Determine the [x, y] coordinate at the center of the cell enclosing the given text.  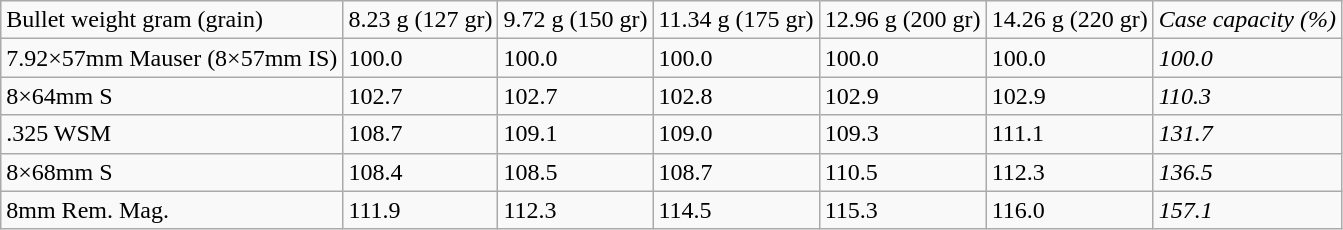
109.3 [902, 134]
12.96 g (200 gr) [902, 20]
108.5 [576, 172]
111.9 [420, 210]
111.1 [1070, 134]
108.4 [420, 172]
7.92×57mm Mauser (8×57mm IS) [172, 58]
.325 WSM [172, 134]
8mm Rem. Mag. [172, 210]
157.1 [1247, 210]
131.7 [1247, 134]
110.5 [902, 172]
102.8 [736, 96]
114.5 [736, 210]
109.0 [736, 134]
Bullet weight gram (grain) [172, 20]
109.1 [576, 134]
8×68mm S [172, 172]
Case capacity (%) [1247, 20]
8×64mm S [172, 96]
116.0 [1070, 210]
9.72 g (150 gr) [576, 20]
14.26 g (220 gr) [1070, 20]
136.5 [1247, 172]
110.3 [1247, 96]
8.23 g (127 gr) [420, 20]
115.3 [902, 210]
11.34 g (175 gr) [736, 20]
